Determine the [x, y] coordinate at the center of the cell enclosing the given text.  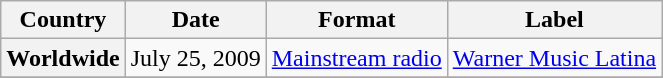
Warner Music Latina [554, 58]
Worldwide [63, 58]
Format [356, 20]
Country [63, 20]
Mainstream radio [356, 58]
Label [554, 20]
July 25, 2009 [196, 58]
Date [196, 20]
